For the text-containing cell, return its midpoint in [X, Y] coordinate format. 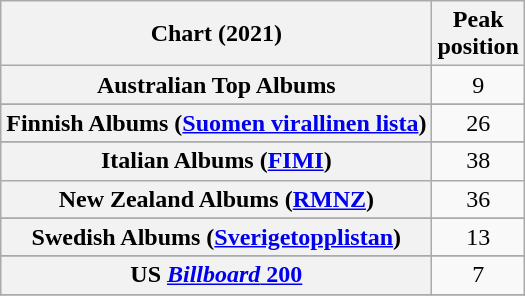
Finnish Albums (Suomen virallinen lista) [216, 123]
9 [478, 85]
New Zealand Albums (RMNZ) [216, 199]
Swedish Albums (Sverigetopplistan) [216, 237]
38 [478, 161]
Chart (2021) [216, 34]
US Billboard 200 [216, 275]
26 [478, 123]
Australian Top Albums [216, 85]
36 [478, 199]
13 [478, 237]
Italian Albums (FIMI) [216, 161]
7 [478, 275]
Peakposition [478, 34]
